Detect which cell encompasses the target text, then output its (X, Y) center coordinate. 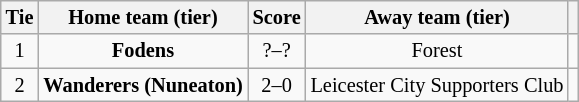
1 (20, 51)
2–0 (277, 85)
Score (277, 17)
2 (20, 85)
Leicester City Supporters Club (438, 85)
Home team (tier) (142, 17)
Wanderers (Nuneaton) (142, 85)
Away team (tier) (438, 17)
Tie (20, 17)
Forest (438, 51)
Fodens (142, 51)
?–? (277, 51)
